Detect which cell encompasses the target text, then output its [X, Y] center coordinate. 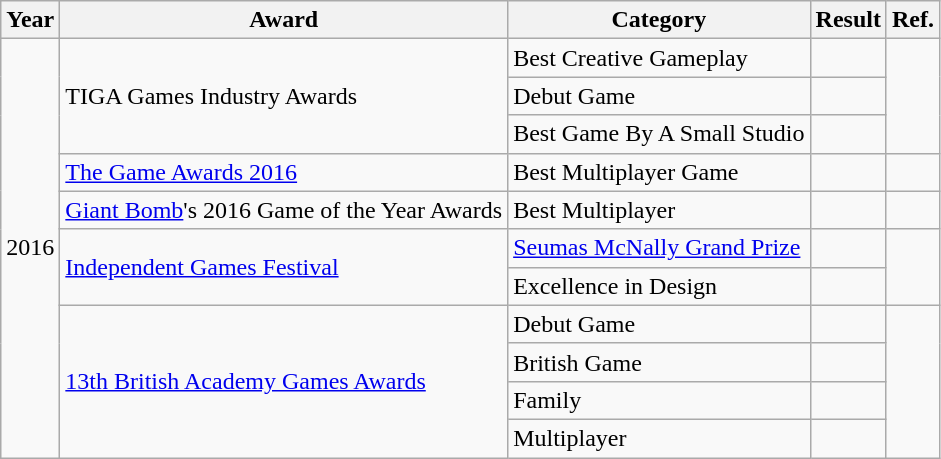
Multiplayer [659, 438]
Excellence in Design [659, 286]
Independent Games Festival [284, 267]
Ref. [912, 20]
Year [30, 20]
TIGA Games Industry Awards [284, 96]
Best Creative Gameplay [659, 58]
2016 [30, 248]
Best Multiplayer Game [659, 172]
Award [284, 20]
Giant Bomb's 2016 Game of the Year Awards [284, 210]
Category [659, 20]
The Game Awards 2016 [284, 172]
Best Multiplayer [659, 210]
13th British Academy Games Awards [284, 381]
Result [848, 20]
Best Game By A Small Studio [659, 134]
British Game [659, 362]
Family [659, 400]
Seumas McNally Grand Prize [659, 248]
